Output the (x, y) coordinate of the center of the cell containing the given text.  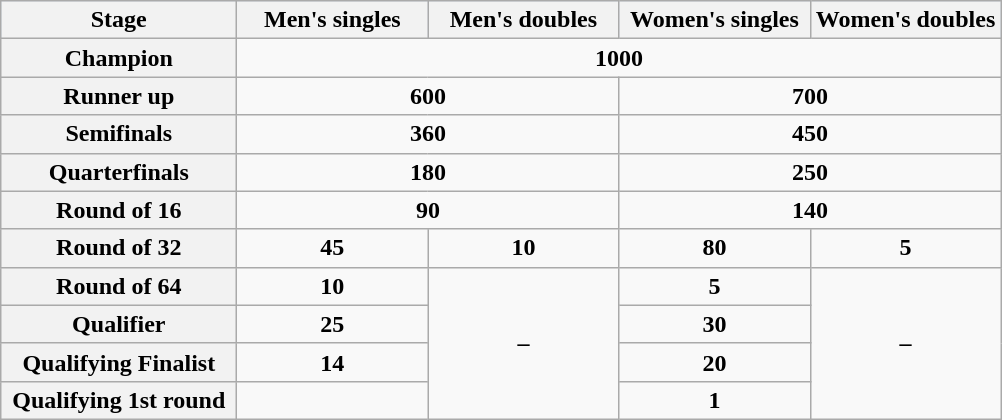
90 (428, 210)
Qualifying 1st round (119, 400)
360 (428, 134)
700 (810, 96)
Qualifying Finalist (119, 362)
Round of 64 (119, 286)
1000 (619, 58)
Runner up (119, 96)
450 (810, 134)
80 (714, 248)
Qualifier (119, 324)
Stage (119, 20)
Champion (119, 58)
Men's doubles (524, 20)
250 (810, 172)
140 (810, 210)
25 (332, 324)
180 (428, 172)
Round of 32 (119, 248)
Round of 16 (119, 210)
1 (714, 400)
45 (332, 248)
Men's singles (332, 20)
30 (714, 324)
Semifinals (119, 134)
14 (332, 362)
Women's doubles (906, 20)
Quarterfinals (119, 172)
20 (714, 362)
600 (428, 96)
Women's singles (714, 20)
